Identify which cell holds the provided text, then report its (x, y) central coordinate. 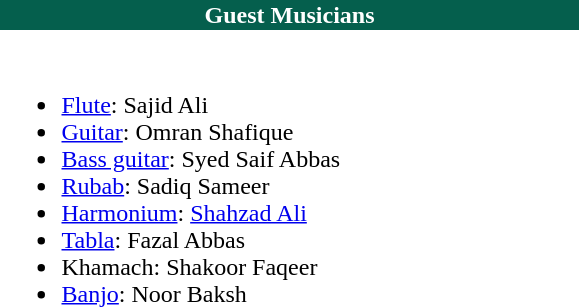
Guest Musicians (290, 15)
